Determine the (x, y) coordinate at the center of the cell enclosing the given text.  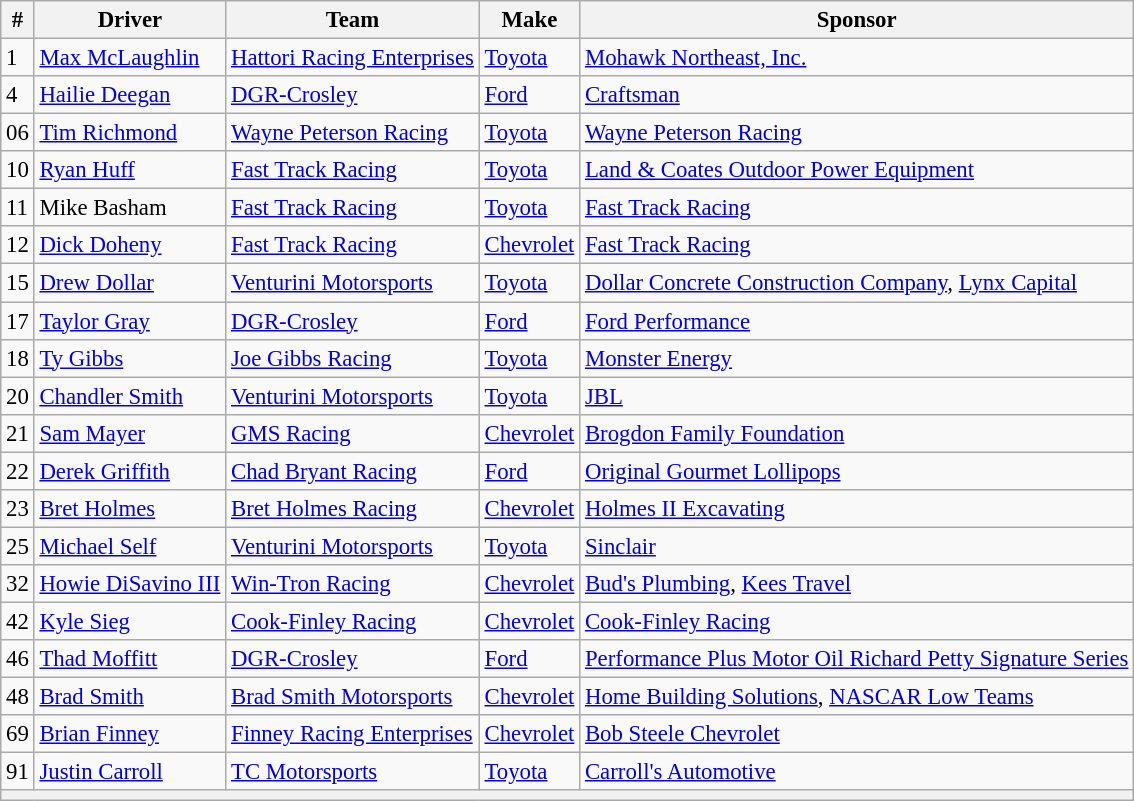
Michael Self (130, 546)
Chandler Smith (130, 396)
Derek Griffith (130, 471)
Taylor Gray (130, 321)
Dick Doheny (130, 245)
Mohawk Northeast, Inc. (857, 58)
Bob Steele Chevrolet (857, 734)
Thad Moffitt (130, 659)
Max McLaughlin (130, 58)
Brad Smith (130, 697)
Make (529, 20)
12 (18, 245)
Mike Basham (130, 208)
21 (18, 433)
Howie DiSavino III (130, 584)
Driver (130, 20)
Holmes II Excavating (857, 509)
Brad Smith Motorsports (353, 697)
Justin Carroll (130, 772)
Monster Energy (857, 358)
10 (18, 170)
17 (18, 321)
20 (18, 396)
15 (18, 283)
69 (18, 734)
Ford Performance (857, 321)
42 (18, 621)
25 (18, 546)
1 (18, 58)
18 (18, 358)
Land & Coates Outdoor Power Equipment (857, 170)
TC Motorsports (353, 772)
23 (18, 509)
Chad Bryant Racing (353, 471)
Hattori Racing Enterprises (353, 58)
Tim Richmond (130, 133)
48 (18, 697)
Team (353, 20)
Ryan Huff (130, 170)
Drew Dollar (130, 283)
91 (18, 772)
Hailie Deegan (130, 95)
Sinclair (857, 546)
Ty Gibbs (130, 358)
Dollar Concrete Construction Company, Lynx Capital (857, 283)
Finney Racing Enterprises (353, 734)
46 (18, 659)
Original Gourmet Lollipops (857, 471)
11 (18, 208)
Home Building Solutions, NASCAR Low Teams (857, 697)
Performance Plus Motor Oil Richard Petty Signature Series (857, 659)
Craftsman (857, 95)
06 (18, 133)
Sponsor (857, 20)
32 (18, 584)
# (18, 20)
Brian Finney (130, 734)
Sam Mayer (130, 433)
Carroll's Automotive (857, 772)
Kyle Sieg (130, 621)
GMS Racing (353, 433)
4 (18, 95)
Joe Gibbs Racing (353, 358)
Bret Holmes (130, 509)
Bud's Plumbing, Kees Travel (857, 584)
Brogdon Family Foundation (857, 433)
Bret Holmes Racing (353, 509)
JBL (857, 396)
22 (18, 471)
Win-Tron Racing (353, 584)
